Search for the cell housing the specified text and yield its (x, y) center coordinate. 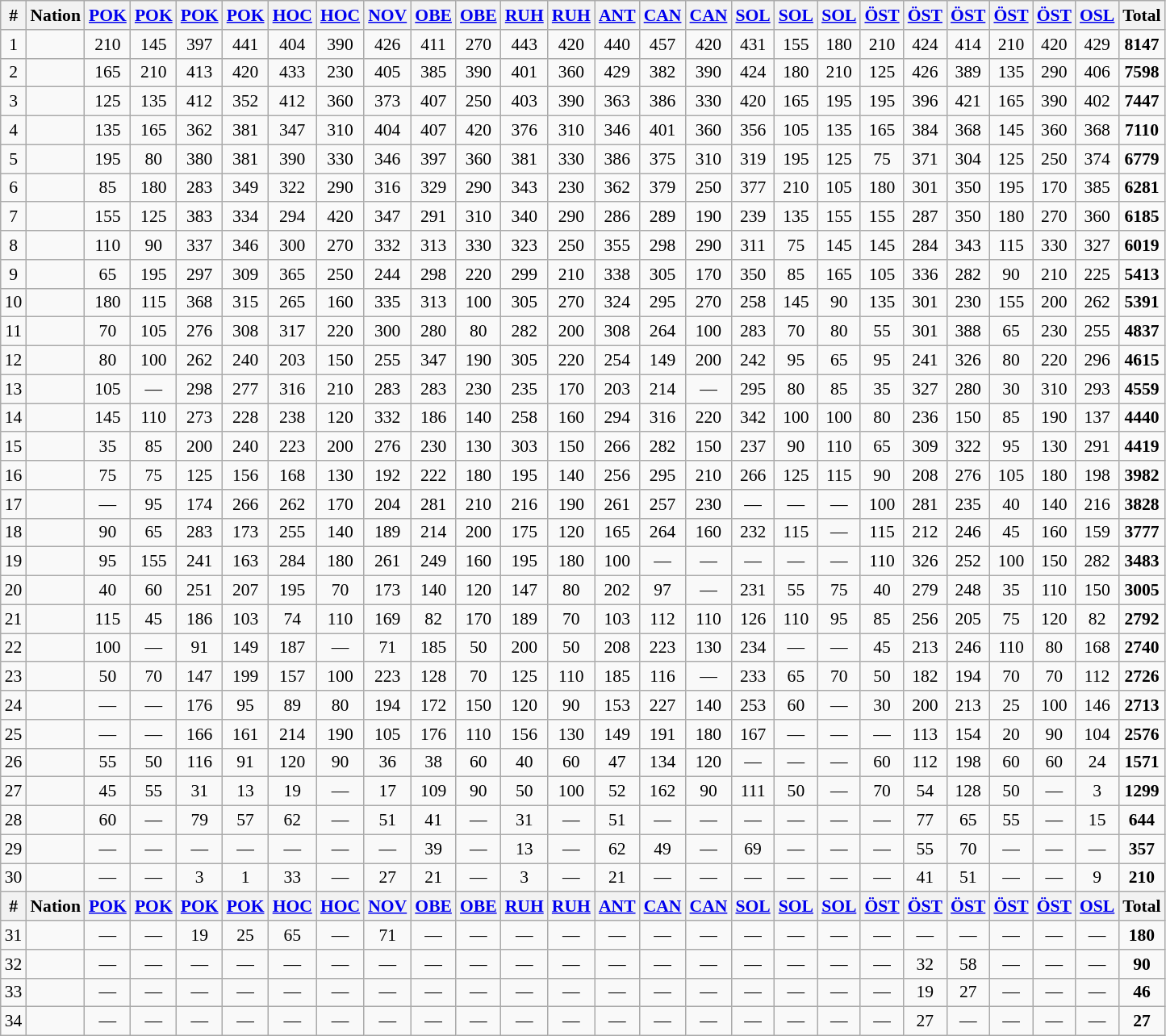
337 (200, 245)
162 (663, 792)
6019 (1141, 245)
376 (524, 131)
405 (387, 73)
299 (524, 274)
421 (968, 102)
3828 (1141, 504)
225 (1097, 274)
402 (1097, 102)
443 (524, 44)
104 (1097, 734)
384 (925, 131)
222 (433, 475)
335 (387, 303)
3982 (1141, 475)
172 (433, 705)
49 (663, 849)
311 (752, 245)
248 (968, 591)
363 (617, 102)
163 (245, 562)
2576 (1141, 734)
167 (752, 734)
413 (200, 73)
228 (245, 418)
58 (968, 964)
644 (1141, 821)
2792 (1141, 619)
2740 (1141, 648)
371 (925, 159)
202 (617, 591)
52 (617, 792)
440 (617, 44)
334 (245, 217)
315 (245, 303)
411 (433, 44)
2 (14, 73)
28 (14, 821)
380 (200, 159)
375 (663, 159)
199 (245, 677)
204 (387, 504)
252 (968, 562)
10 (14, 303)
97 (663, 591)
134 (663, 762)
4837 (1141, 332)
7110 (1141, 131)
414 (968, 44)
2713 (1141, 705)
5 (14, 159)
406 (1097, 73)
265 (292, 303)
153 (617, 705)
238 (292, 418)
254 (617, 361)
113 (925, 734)
23 (14, 677)
319 (752, 159)
365 (292, 274)
109 (433, 792)
36 (387, 762)
296 (1097, 361)
79 (200, 821)
6779 (1141, 159)
242 (752, 361)
277 (245, 389)
232 (752, 533)
340 (524, 217)
12 (14, 361)
126 (752, 619)
191 (663, 734)
154 (968, 734)
231 (752, 591)
26 (14, 762)
431 (752, 44)
5391 (1141, 303)
159 (1097, 533)
1571 (1141, 762)
205 (968, 619)
187 (292, 648)
388 (968, 332)
251 (200, 591)
336 (925, 274)
279 (925, 591)
239 (752, 217)
182 (925, 677)
396 (925, 102)
379 (663, 188)
46 (1141, 992)
324 (617, 303)
4440 (1141, 418)
18 (14, 533)
357 (1141, 849)
349 (245, 188)
249 (433, 562)
389 (968, 73)
352 (245, 102)
234 (752, 648)
8147 (1141, 44)
207 (245, 591)
39 (433, 849)
4419 (1141, 447)
304 (968, 159)
89 (292, 705)
22 (14, 648)
303 (524, 447)
6 (14, 188)
257 (663, 504)
175 (524, 533)
441 (245, 44)
323 (524, 245)
236 (925, 418)
4615 (1141, 361)
57 (245, 821)
383 (200, 217)
403 (524, 102)
4 (14, 131)
29 (14, 849)
382 (663, 73)
3777 (1141, 533)
244 (387, 274)
166 (200, 734)
5413 (1141, 274)
7447 (1141, 102)
253 (752, 705)
69 (752, 849)
227 (663, 705)
6281 (1141, 188)
297 (200, 274)
373 (387, 102)
293 (1097, 389)
457 (663, 44)
286 (617, 217)
433 (292, 73)
356 (752, 131)
329 (433, 188)
377 (752, 188)
192 (387, 475)
54 (925, 792)
74 (292, 619)
8 (14, 245)
157 (292, 677)
47 (617, 762)
4559 (1141, 389)
16 (14, 475)
317 (292, 332)
6185 (1141, 217)
169 (387, 619)
38 (433, 762)
3005 (1141, 591)
342 (752, 418)
338 (617, 274)
273 (200, 418)
237 (752, 447)
77 (925, 821)
287 (925, 217)
161 (245, 734)
137 (1097, 418)
2726 (1141, 677)
146 (1097, 705)
7 (14, 217)
3483 (1141, 562)
374 (1097, 159)
111 (752, 792)
355 (617, 245)
1299 (1141, 792)
174 (200, 504)
34 (14, 1021)
11 (14, 332)
233 (752, 677)
289 (663, 217)
14 (14, 418)
7598 (1141, 73)
212 (925, 533)
